For the text-containing cell, return its midpoint in (X, Y) coordinate format. 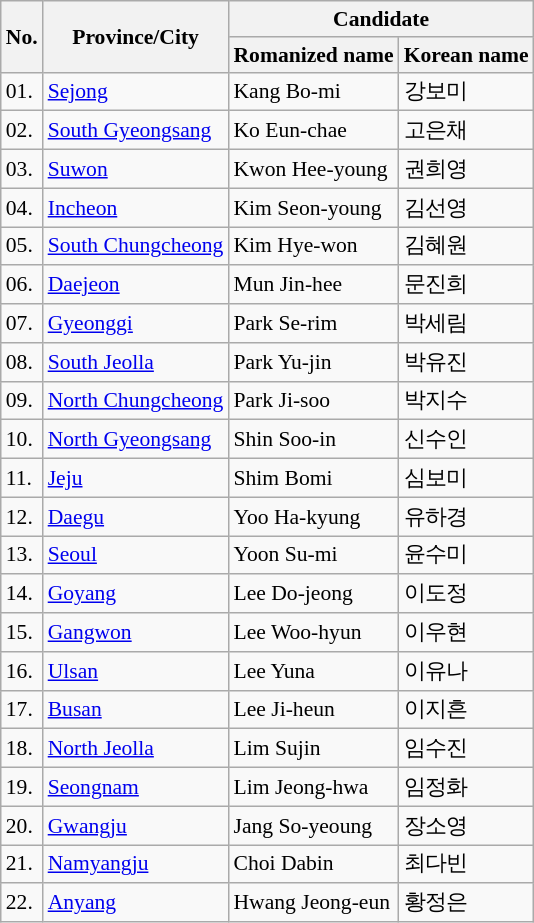
문진희 (466, 286)
Busan (136, 710)
강보미 (466, 92)
권희영 (466, 170)
15. (22, 632)
01. (22, 92)
Lee Yuna (313, 672)
Candidate (380, 19)
Ko Eun-chae (313, 130)
Namyangju (136, 864)
18. (22, 748)
Korean name (466, 55)
Sejong (136, 92)
Lim Sujin (313, 748)
Gangwon (136, 632)
유하경 (466, 516)
Shin Soo-in (313, 440)
14. (22, 594)
이우현 (466, 632)
Park Yu-jin (313, 362)
최다빈 (466, 864)
05. (22, 246)
Daejeon (136, 286)
Yoon Su-mi (313, 556)
Lee Woo-hyun (313, 632)
Mun Jin-hee (313, 286)
03. (22, 170)
19. (22, 788)
11. (22, 478)
Kang Bo-mi (313, 92)
16. (22, 672)
21. (22, 864)
North Chungcheong (136, 400)
17. (22, 710)
박세림 (466, 324)
Daegu (136, 516)
Park Se-rim (313, 324)
박유진 (466, 362)
22. (22, 904)
South Gyeongsang (136, 130)
Kim Seon-young (313, 208)
Jang So-yeoung (313, 826)
고은채 (466, 130)
Province/City (136, 36)
김선영 (466, 208)
Gyeonggi (136, 324)
Lee Ji-heun (313, 710)
13. (22, 556)
02. (22, 130)
윤수미 (466, 556)
신수인 (466, 440)
Ulsan (136, 672)
12. (22, 516)
07. (22, 324)
North Gyeongsang (136, 440)
Romanized name (313, 55)
South Chungcheong (136, 246)
Kim Hye-won (313, 246)
South Jeolla (136, 362)
황정은 (466, 904)
04. (22, 208)
Kwon Hee-young (313, 170)
임정화 (466, 788)
Choi Dabin (313, 864)
김혜원 (466, 246)
Hwang Jeong-eun (313, 904)
Goyang (136, 594)
20. (22, 826)
Shim Bomi (313, 478)
Anyang (136, 904)
박지수 (466, 400)
Jeju (136, 478)
Gwangju (136, 826)
심보미 (466, 478)
이지흔 (466, 710)
09. (22, 400)
06. (22, 286)
North Jeolla (136, 748)
Suwon (136, 170)
이도정 (466, 594)
임수진 (466, 748)
장소영 (466, 826)
10. (22, 440)
Seoul (136, 556)
Yoo Ha-kyung (313, 516)
08. (22, 362)
이유나 (466, 672)
Incheon (136, 208)
Lee Do-jeong (313, 594)
Lim Jeong-hwa (313, 788)
No. (22, 36)
Seongnam (136, 788)
Park Ji-soo (313, 400)
